Provide the (x, y) coordinate of the cell's center where the given text is located.  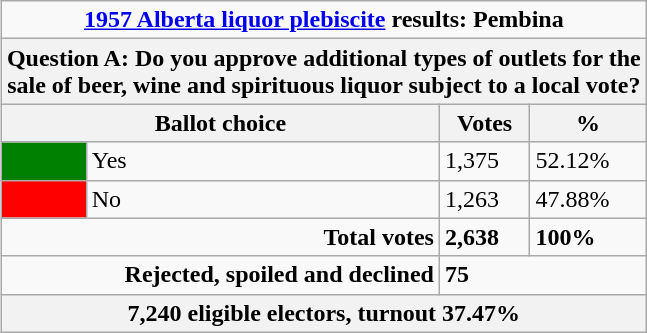
No (262, 199)
% (588, 123)
1957 Alberta liquor plebiscite results: Pembina (324, 20)
Yes (262, 161)
Rejected, spoiled and declined (220, 275)
Ballot choice (220, 123)
7,240 eligible electors, turnout 37.47% (324, 313)
52.12% (588, 161)
1,375 (484, 161)
Votes (484, 123)
Total votes (220, 237)
2,638 (484, 237)
100% (588, 237)
Question A: Do you approve additional types of outlets for the sale of beer, wine and spirituous liquor subject to a local vote? (324, 72)
75 (542, 275)
47.88% (588, 199)
1,263 (484, 199)
